Locate the cell with the specified text and output its (x, y) center coordinate. 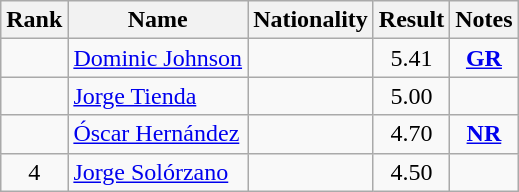
Nationality (311, 20)
NR (484, 134)
Result (411, 20)
GR (484, 58)
Jorge Solórzano (158, 172)
5.00 (411, 96)
4.50 (411, 172)
Name (158, 20)
4.70 (411, 134)
4 (34, 172)
Jorge Tienda (158, 96)
Notes (484, 20)
Óscar Hernández (158, 134)
5.41 (411, 58)
Rank (34, 20)
Dominic Johnson (158, 58)
